Pinpoint the cell where the given text exists, returning its [x, y] midpoint coordinate. 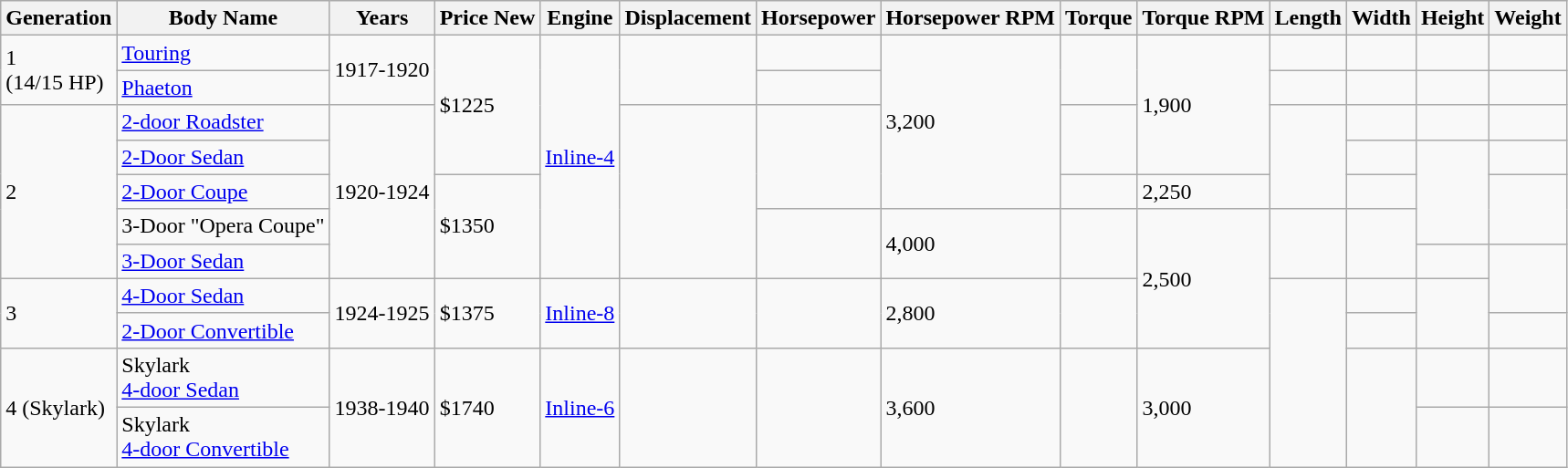
3,000 [1203, 407]
Weight [1528, 18]
Horsepower RPM [971, 18]
$1740 [487, 407]
Body Name [223, 18]
1938-1940 [382, 407]
2,250 [1203, 192]
4 (Skylark) [58, 407]
2-Door Convertible [223, 330]
2-Door Coupe [223, 192]
Phaeton [223, 88]
2-door Roadster [223, 122]
Height [1452, 18]
Inline-6 [580, 407]
4-Door Sedan [223, 296]
1924-1925 [382, 313]
Engine [580, 18]
2,500 [1203, 278]
$1375 [487, 313]
1(14/15 HP) [58, 70]
Price New [487, 18]
1917-1920 [382, 70]
Skylark4-door Convertible [223, 436]
$1350 [487, 226]
Touring [223, 53]
Skylark4-door Sedan [223, 378]
2,800 [971, 313]
2 [58, 192]
1,900 [1203, 105]
3 [58, 313]
3,600 [971, 407]
Inline-8 [580, 313]
3,200 [971, 122]
Width [1381, 18]
3-Door Sedan [223, 261]
4,000 [971, 244]
Inline-4 [580, 157]
2-Door Sedan [223, 157]
Length [1308, 18]
3-Door "Opera Coupe" [223, 226]
Torque RPM [1203, 18]
Generation [58, 18]
$1225 [487, 105]
Torque [1098, 18]
Years [382, 18]
Displacement [688, 18]
Horsepower [819, 18]
1920-1924 [382, 192]
